Provide the [X, Y] coordinate of the cell's center where the given text is located.  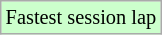
Fastest session lap [81, 17]
